For the text-containing cell, return its midpoint in [X, Y] coordinate format. 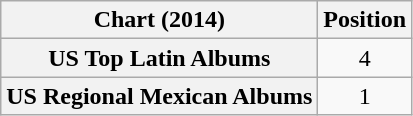
4 [365, 58]
Chart (2014) [160, 20]
Position [365, 20]
US Top Latin Albums [160, 58]
US Regional Mexican Albums [160, 96]
1 [365, 96]
